Determine the (x, y) coordinate at the center of the cell enclosing the given text.  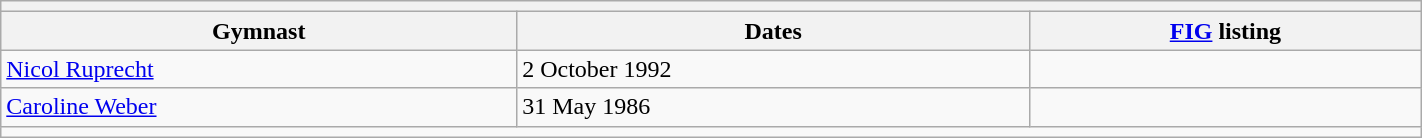
31 May 1986 (774, 107)
Dates (774, 31)
Nicol Ruprecht (259, 69)
2 October 1992 (774, 69)
Gymnast (259, 31)
Caroline Weber (259, 107)
FIG listing (1226, 31)
